Output the (x, y) coordinate of the center of the cell containing the given text.  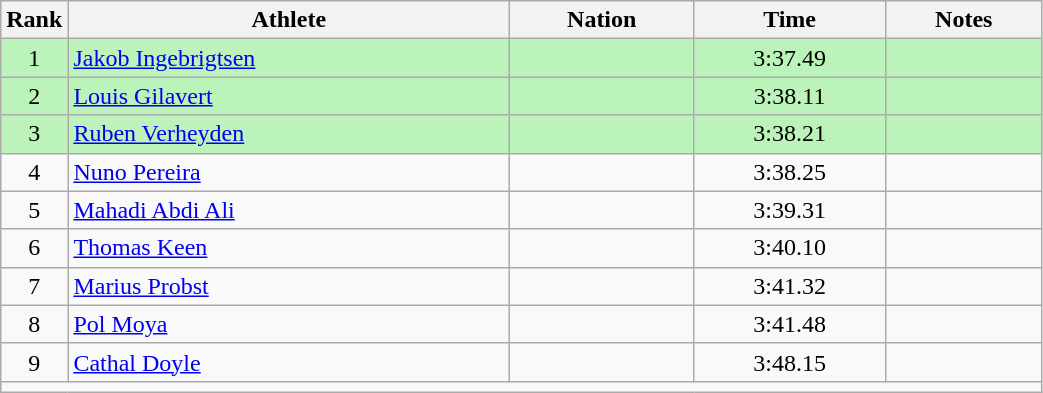
3:38.11 (790, 96)
3:41.48 (790, 324)
3:37.49 (790, 58)
3 (34, 134)
7 (34, 286)
3:41.32 (790, 286)
Ruben Verheyden (289, 134)
Rank (34, 20)
Time (790, 20)
Louis Gilavert (289, 96)
Thomas Keen (289, 248)
Athlete (289, 20)
Nation (602, 20)
Marius Probst (289, 286)
Mahadi Abdi Ali (289, 210)
9 (34, 362)
Notes (964, 20)
1 (34, 58)
3:38.21 (790, 134)
8 (34, 324)
3:38.25 (790, 172)
Cathal Doyle (289, 362)
3:40.10 (790, 248)
6 (34, 248)
3:48.15 (790, 362)
3:39.31 (790, 210)
5 (34, 210)
Jakob Ingebrigtsen (289, 58)
Nuno Pereira (289, 172)
Pol Moya (289, 324)
2 (34, 96)
4 (34, 172)
